Pinpoint the cell where the given text exists, returning its (X, Y) midpoint coordinate. 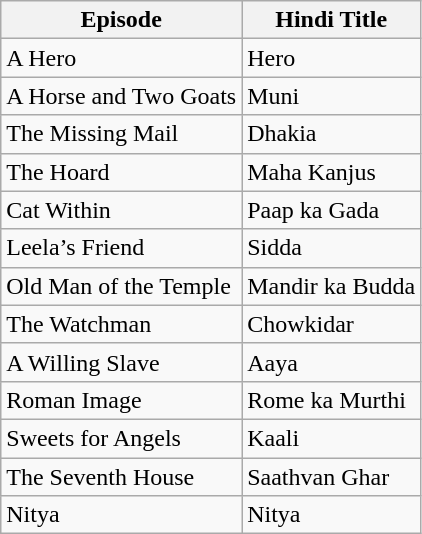
A Willing Slave (122, 362)
The Watchman (122, 324)
Mandir ka Budda (332, 286)
The Missing Mail (122, 134)
Chowkidar (332, 324)
Sweets for Angels (122, 438)
Roman Image (122, 400)
Cat Within (122, 210)
Paap ka Gada (332, 210)
Aaya (332, 362)
The Hoard (122, 172)
Episode (122, 20)
Dhakia (332, 134)
Maha Kanjus (332, 172)
Rome ka Murthi (332, 400)
Hero (332, 58)
Muni (332, 96)
A Hero (122, 58)
A Horse and Two Goats (122, 96)
The Seventh House (122, 477)
Old Man of the Temple (122, 286)
Hindi Title (332, 20)
Saathvan Ghar (332, 477)
Leela’s Friend (122, 248)
Sidda (332, 248)
Kaali (332, 438)
